Return [X, Y] of the center of cell containing provided text 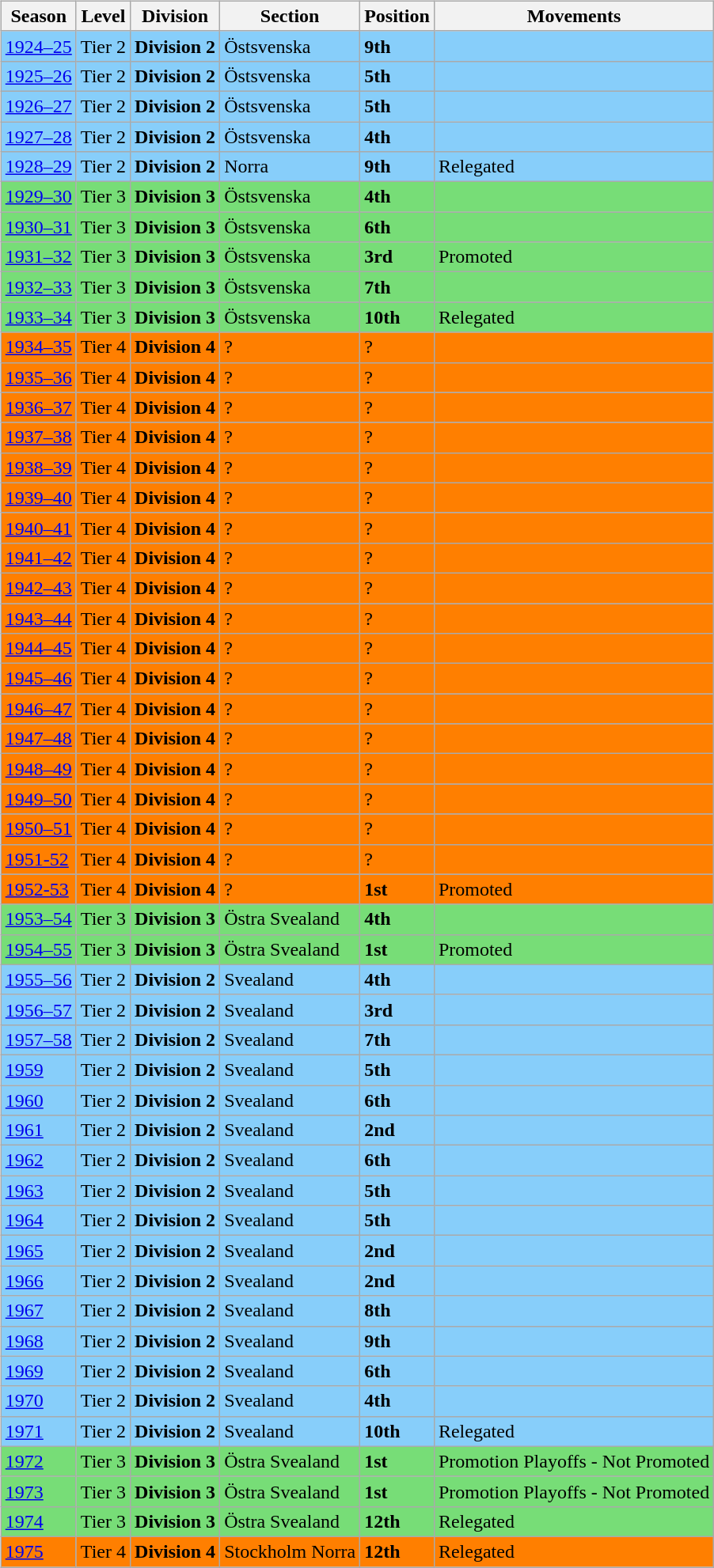
1966 [38, 1281]
1955–56 [38, 979]
Movements [573, 16]
1924–25 [38, 46]
1963 [38, 1191]
1949–50 [38, 799]
1935–36 [38, 377]
1940–41 [38, 528]
1965 [38, 1251]
1972 [38, 1461]
1932–33 [38, 287]
1961 [38, 1131]
1952-53 [38, 889]
1971 [38, 1431]
1931–32 [38, 257]
1933–34 [38, 317]
1967 [38, 1311]
1968 [38, 1341]
1962 [38, 1161]
Section [290, 16]
1942–43 [38, 588]
1954–55 [38, 949]
1945–46 [38, 679]
1974 [38, 1521]
1953–54 [38, 919]
1926–27 [38, 106]
1970 [38, 1401]
1941–42 [38, 558]
1947–48 [38, 739]
1964 [38, 1221]
1950–51 [38, 829]
Stockholm Norra [290, 1551]
Position [397, 16]
1951-52 [38, 859]
1956–57 [38, 1009]
1930–31 [38, 227]
1959 [38, 1070]
1943–44 [38, 618]
1948–49 [38, 769]
1934–35 [38, 347]
1973 [38, 1491]
1944–45 [38, 649]
1960 [38, 1100]
1938–39 [38, 468]
Division [176, 16]
1929–30 [38, 197]
Level [103, 16]
Season [38, 16]
1957–58 [38, 1040]
1969 [38, 1371]
1928–29 [38, 167]
1936–37 [38, 407]
1937–38 [38, 437]
1927–28 [38, 137]
1975 [38, 1551]
Norra [290, 167]
1925–26 [38, 76]
8th [397, 1311]
1946–47 [38, 709]
1939–40 [38, 498]
